Detect which cell encompasses the target text, then output its [X, Y] center coordinate. 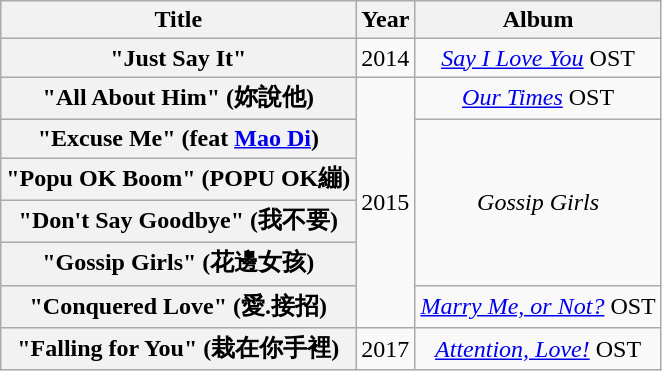
"Gossip Girls" (花邊女孩) [178, 264]
"Conquered Love" (愛.接招) [178, 306]
2014 [386, 58]
Year [386, 20]
2015 [386, 202]
"All About Him" (妳說他) [178, 98]
Our Times OST [538, 98]
Title [178, 20]
2017 [386, 350]
"Don't Say Goodbye" (我不要) [178, 222]
Album [538, 20]
"Just Say It" [178, 58]
Marry Me, or Not? OST [538, 306]
"Falling for You" (栽在你手裡) [178, 350]
Say I Love You OST [538, 58]
Attention, Love! OST [538, 350]
Gossip Girls [538, 202]
"Excuse Me" (feat Mao Di) [178, 138]
"Popu OK Boom" (POPU OK繃) [178, 180]
